Detect which cell encompasses the target text, then output its (X, Y) center coordinate. 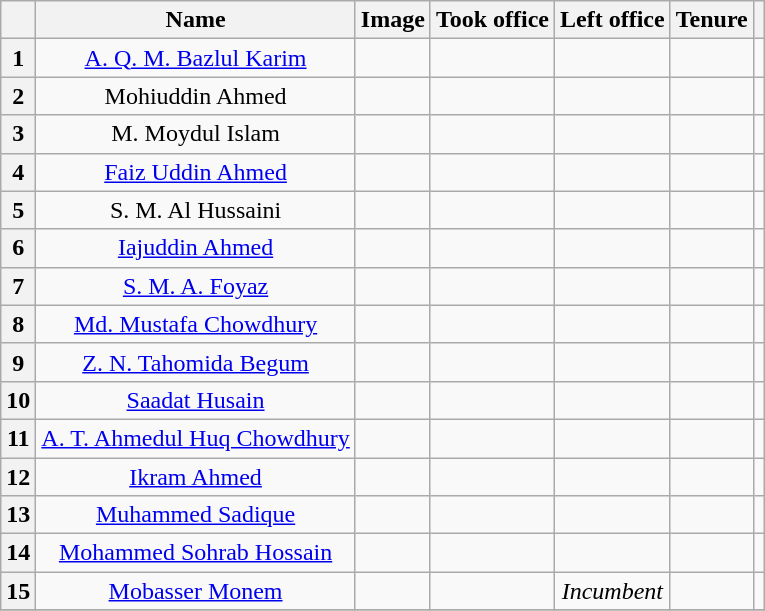
6 (18, 248)
S. M. Al Hussaini (196, 210)
Mohammed Sohrab Hossain (196, 553)
M. Moydul Islam (196, 134)
1 (18, 58)
5 (18, 210)
11 (18, 438)
Took office (492, 20)
8 (18, 324)
3 (18, 134)
Tenure (712, 20)
13 (18, 515)
Ikram Ahmed (196, 477)
Mohiuddin Ahmed (196, 96)
7 (18, 286)
Incumbent (613, 591)
9 (18, 362)
Md. Mustafa Chowdhury (196, 324)
4 (18, 172)
15 (18, 591)
Image (392, 20)
Muhammed Sadique (196, 515)
A. Q. M. Bazlul Karim (196, 58)
10 (18, 400)
Saadat Husain (196, 400)
Z. N. Tahomida Begum (196, 362)
Iajuddin Ahmed (196, 248)
Mobasser Monem (196, 591)
12 (18, 477)
Name (196, 20)
S. M. A. Foyaz (196, 286)
Left office (613, 20)
14 (18, 553)
Faiz Uddin Ahmed (196, 172)
2 (18, 96)
A. T. Ahmedul Huq Chowdhury (196, 438)
